For the text-containing cell, return its midpoint in (x, y) coordinate format. 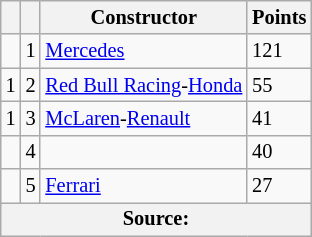
McLaren-Renault (144, 118)
Red Bull Racing-Honda (144, 85)
Ferrari (144, 186)
5 (31, 186)
40 (279, 152)
Constructor (144, 17)
Points (279, 17)
121 (279, 51)
27 (279, 186)
4 (31, 152)
55 (279, 85)
Source: (156, 219)
3 (31, 118)
Mercedes (144, 51)
2 (31, 85)
41 (279, 118)
